Capture the cell that displays the provided text and extract its (x, y) central coordinate. 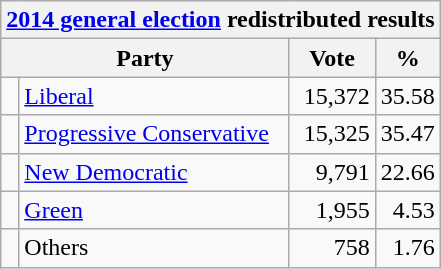
35.58 (408, 96)
Vote (332, 58)
15,325 (332, 134)
9,791 (332, 172)
New Democratic (154, 172)
35.47 (408, 134)
Green (154, 210)
Liberal (154, 96)
22.66 (408, 172)
1.76 (408, 248)
Party (145, 58)
15,372 (332, 96)
2014 general election redistributed results (220, 20)
4.53 (408, 210)
% (408, 58)
1,955 (332, 210)
758 (332, 248)
Others (154, 248)
Progressive Conservative (154, 134)
